Extract the (x, y) coordinate from the center of the cell holding the provided text.  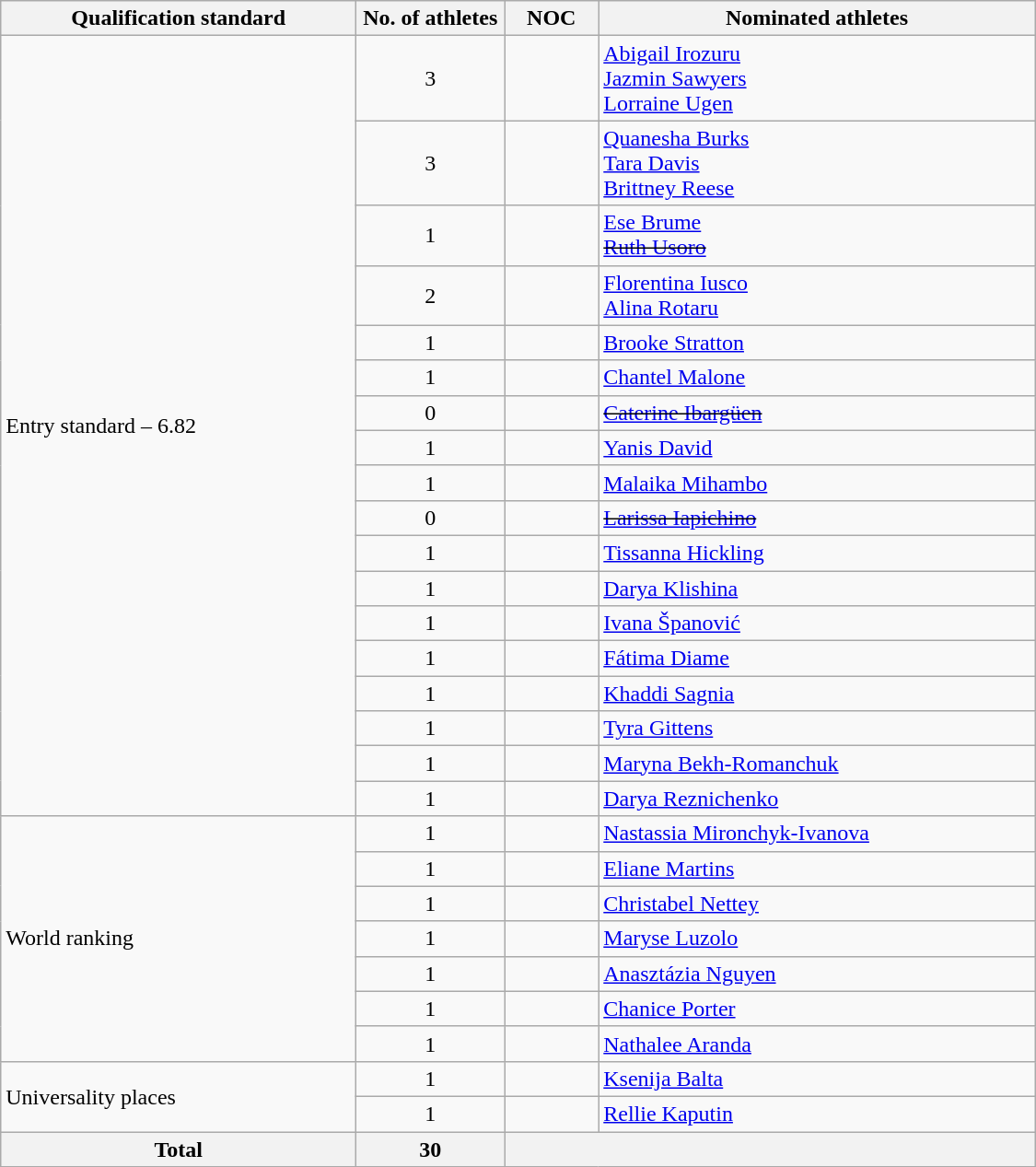
NOC (552, 18)
Maryse Luzolo (817, 939)
Fátima Diame (817, 659)
Total (179, 1149)
Yanis David (817, 448)
World ranking (179, 939)
Quanesha BurksTara DavisBrittney Reese (817, 163)
Nominated athletes (817, 18)
Nathalee Aranda (817, 1044)
Brooke Stratton (817, 343)
Ksenija Balta (817, 1079)
Rellie Kaputin (817, 1114)
Entry standard – 6.82 (179, 426)
Ivana Španović (817, 624)
Khaddi Sagnia (817, 694)
Chanice Porter (817, 1009)
Abigail IrozuruJazmin SawyersLorraine Ugen (817, 78)
Ese BrumeRuth Usoro (817, 236)
Darya Reznichenko (817, 799)
Tyra Gittens (817, 729)
2 (431, 295)
30 (431, 1149)
Maryna Bekh-Romanchuk (817, 764)
Caterine Ibargüen (817, 413)
Chantel Malone (817, 378)
Eliane Martins (817, 869)
Larissa Iapichino (817, 518)
Malaika Mihambo (817, 483)
Anasztázia Nguyen (817, 974)
Nastassia Mironchyk-Ivanova (817, 834)
Tissanna Hickling (817, 553)
Christabel Nettey (817, 904)
Universality places (179, 1096)
Darya Klishina (817, 589)
No. of athletes (431, 18)
Qualification standard (179, 18)
Florentina IuscoAlina Rotaru (817, 295)
